Output the [X, Y] coordinate of the center of the cell containing the given text.  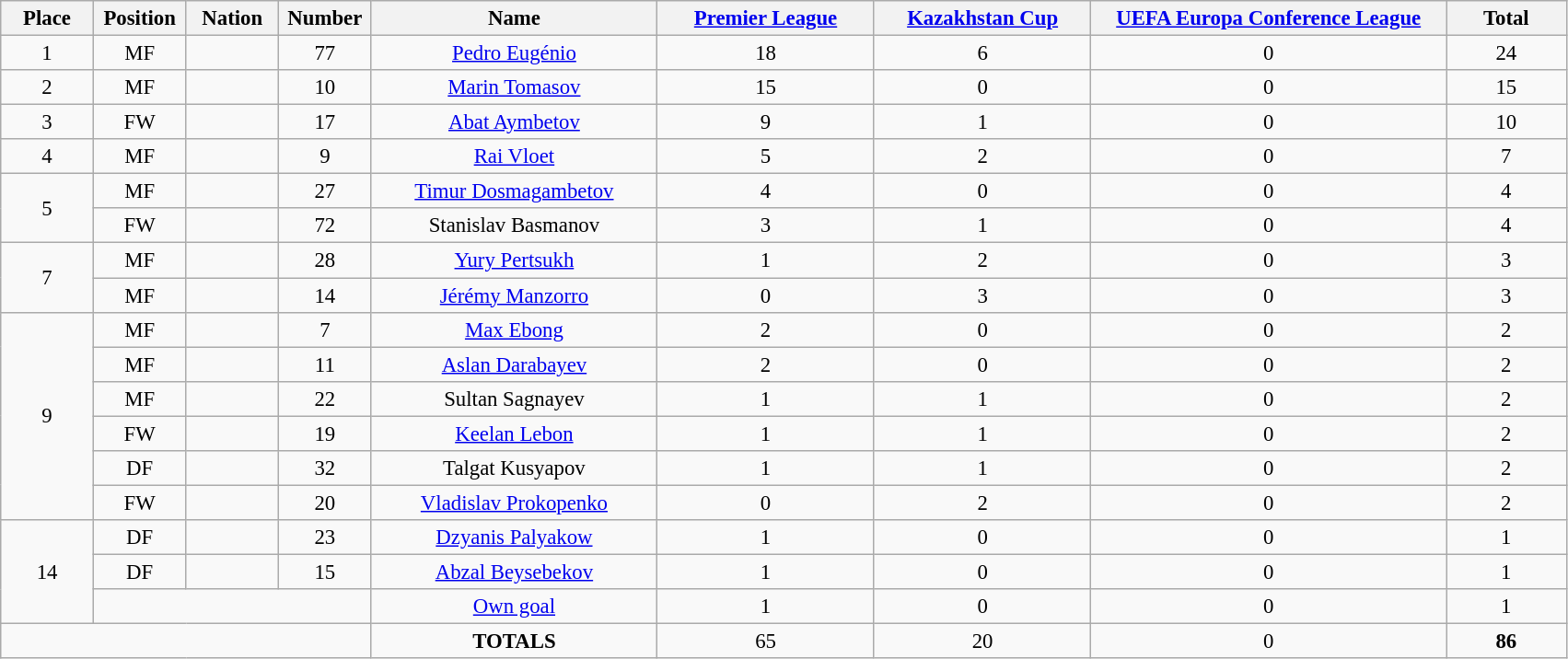
UEFA Europa Conference League [1269, 18]
86 [1506, 642]
77 [326, 53]
Total [1506, 18]
Timur Dosmagambetov [514, 191]
Stanislav Basmanov [514, 225]
19 [326, 434]
TOTALS [514, 642]
65 [766, 642]
Abzal Beysebekov [514, 572]
22 [326, 399]
Dzyanis Palyakow [514, 538]
Aslan Darabayev [514, 364]
72 [326, 225]
11 [326, 364]
Own goal [514, 607]
27 [326, 191]
Marin Tomasov [514, 87]
23 [326, 538]
Number [326, 18]
Rai Vloet [514, 156]
18 [766, 53]
17 [326, 122]
Sultan Sagnayev [514, 399]
6 [982, 53]
Position [140, 18]
Place [48, 18]
28 [326, 260]
Kazakhstan Cup [982, 18]
Vladislav Prokopenko [514, 503]
Talgat Kusyapov [514, 468]
Name [514, 18]
Yury Pertsukh [514, 260]
Pedro Eugénio [514, 53]
Abat Aymbetov [514, 122]
Max Ebong [514, 329]
24 [1506, 53]
Keelan Lebon [514, 434]
Premier League [766, 18]
Jérémy Manzorro [514, 295]
Nation [232, 18]
32 [326, 468]
